Output the (x, y) coordinate of the center of the cell containing the given text.  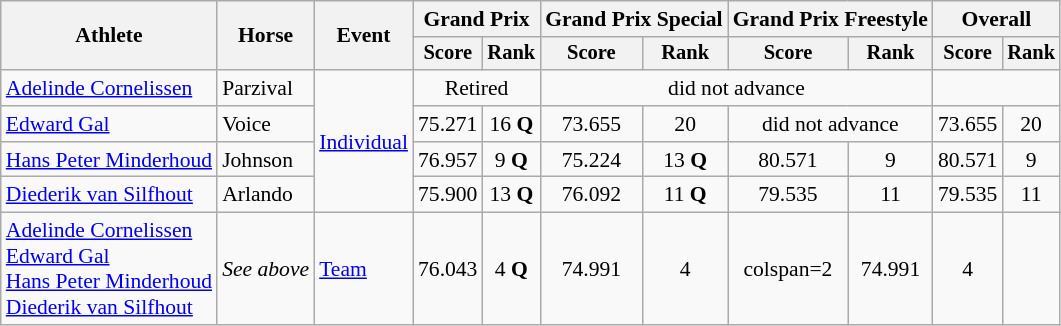
Grand Prix (476, 19)
9 Q (511, 160)
16 Q (511, 124)
76.957 (448, 160)
75.224 (592, 160)
colspan=2 (788, 269)
11 Q (686, 195)
Adelinde CornelissenEdward GalHans Peter MinderhoudDiederik van Silfhout (109, 269)
Johnson (266, 160)
Voice (266, 124)
Edward Gal (109, 124)
Overall (996, 19)
Horse (266, 36)
See above (266, 269)
Parzival (266, 88)
Event (364, 36)
Team (364, 269)
Adelinde Cornelissen (109, 88)
Retired (476, 88)
Individual (364, 141)
76.092 (592, 195)
76.043 (448, 269)
Arlando (266, 195)
Hans Peter Minderhoud (109, 160)
Grand Prix Special (634, 19)
4 Q (511, 269)
75.271 (448, 124)
Diederik van Silfhout (109, 195)
Grand Prix Freestyle (830, 19)
75.900 (448, 195)
Athlete (109, 36)
